Extract the (x, y) coordinate from the center of the cell holding the provided text.  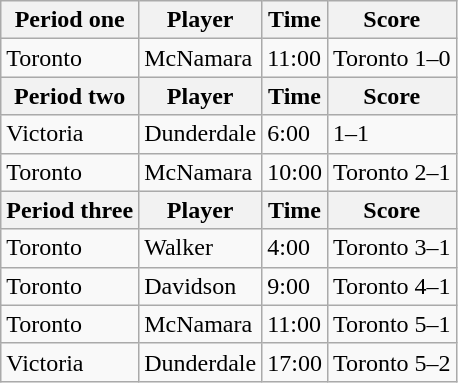
Toronto 2–1 (392, 172)
Toronto 5–1 (392, 324)
17:00 (295, 362)
Toronto 5–2 (392, 362)
Davidson (200, 286)
1–1 (392, 134)
6:00 (295, 134)
Toronto 4–1 (392, 286)
10:00 (295, 172)
4:00 (295, 248)
Period three (70, 210)
Walker (200, 248)
Period one (70, 20)
Period two (70, 96)
Toronto 3–1 (392, 248)
Toronto 1–0 (392, 58)
9:00 (295, 286)
